Find where the given text appears and provide that cell's center as [x, y] coordinate. 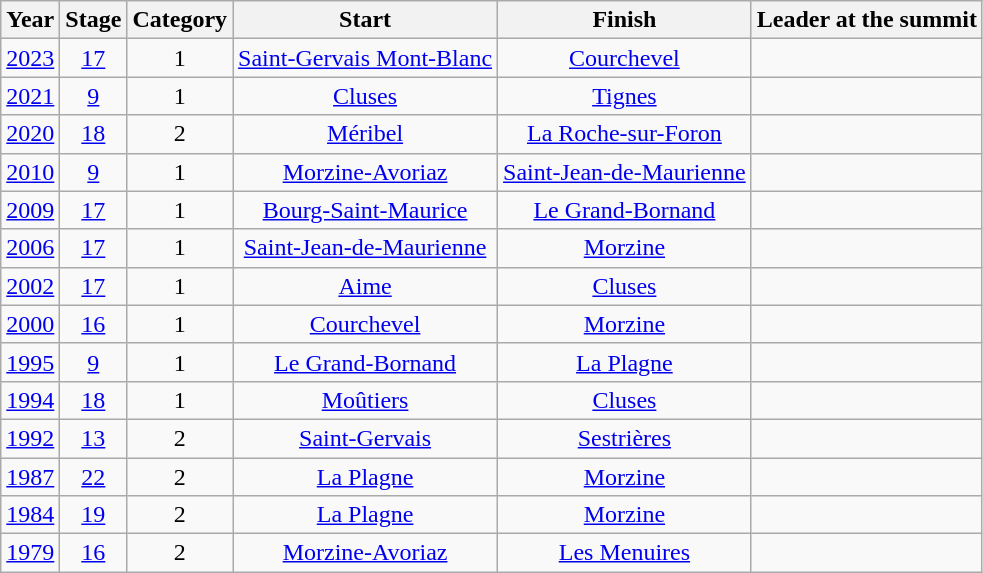
Saint-Gervais [366, 438]
Bourg-Saint-Maurice [366, 210]
2023 [30, 58]
La Roche-sur-Foron [625, 134]
1994 [30, 400]
2021 [30, 96]
Moûtiers [366, 400]
Aime [366, 286]
1995 [30, 362]
1984 [30, 515]
2000 [30, 324]
2006 [30, 248]
Finish [625, 20]
Category [180, 20]
Méribel [366, 134]
2002 [30, 286]
Saint-Gervais Mont-Blanc [366, 58]
2010 [30, 172]
1992 [30, 438]
22 [94, 477]
Start [366, 20]
Leader at the summit [866, 20]
1987 [30, 477]
Year [30, 20]
13 [94, 438]
Les Menuires [625, 553]
Stage [94, 20]
1979 [30, 553]
2020 [30, 134]
2009 [30, 210]
19 [94, 515]
Tignes [625, 96]
Sestrières [625, 438]
